Scan for the cell matching the given text and deliver its [X, Y] coordinate at center. 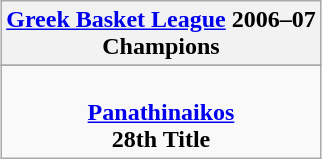
Panathinaikos28th Title [162, 112]
Greek Basket League 2006–07Champions [162, 34]
